Search for the cell housing the specified text and yield its [x, y] center coordinate. 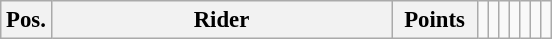
Rider [222, 20]
Pos. [26, 20]
Points [435, 20]
